Identify which cell holds the provided text, then report its (x, y) central coordinate. 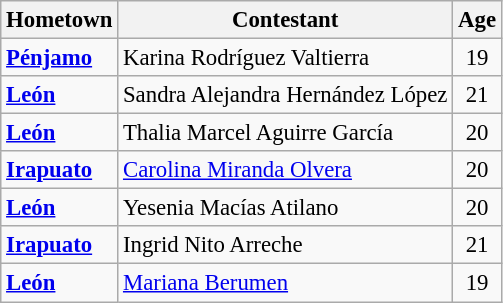
Age (478, 20)
Hometown (60, 20)
Thalia Marcel Aguirre García (286, 133)
Contestant (286, 20)
Mariana Berumen (286, 283)
Ingrid Nito Arreche (286, 245)
Carolina Miranda Olvera (286, 170)
Pénjamo (60, 58)
Yesenia Macías Atilano (286, 208)
Sandra Alejandra Hernández López (286, 95)
Karina Rodríguez Valtierra (286, 58)
